Pinpoint the cell where the given text exists, returning its (X, Y) midpoint coordinate. 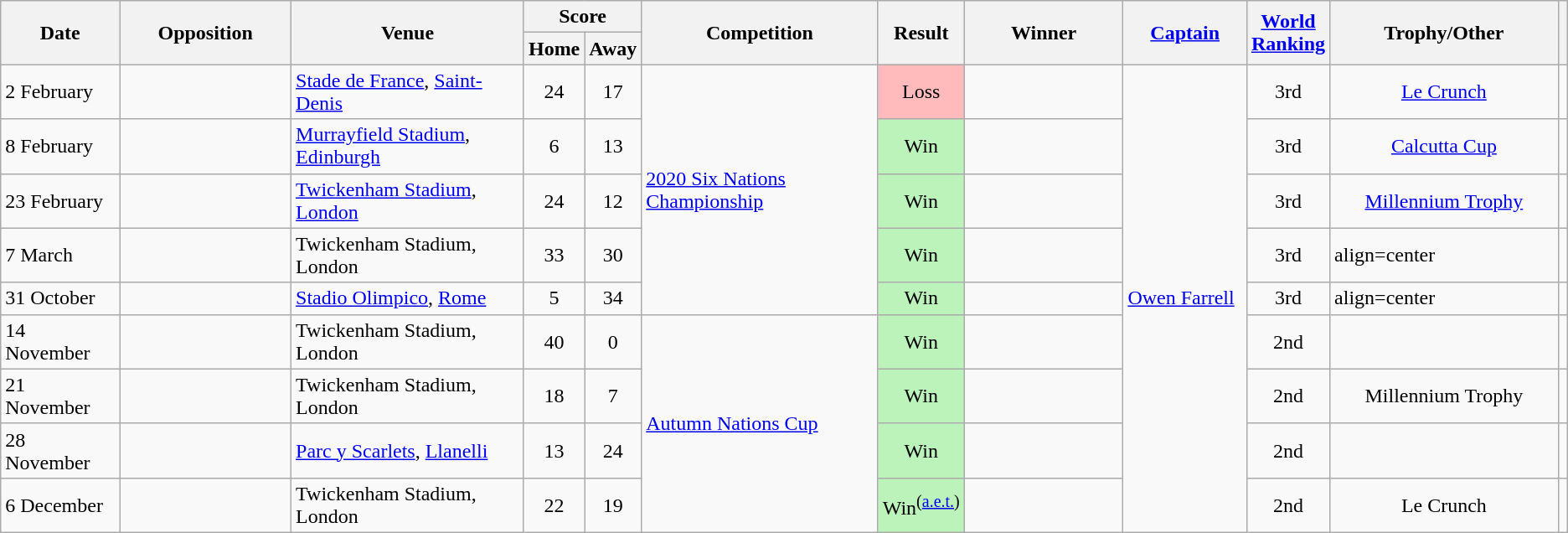
23 February (60, 201)
31 October (60, 298)
17 (613, 92)
Murrayfield Stadium, Edinburgh (408, 146)
18 (554, 396)
Stade de France, Saint-Denis (408, 92)
7 March (60, 255)
Opposition (206, 33)
21 November (60, 396)
Win(a.e.t.) (921, 505)
2 February (60, 92)
Away (613, 49)
34 (613, 298)
7 (613, 396)
Captain (1185, 33)
Autumn Nations Cup (760, 423)
Stadio Olimpico, Rome (408, 298)
0 (613, 342)
Venue (408, 33)
World Ranking (1288, 33)
28 November (60, 451)
2020 Six Nations Championship (760, 189)
19 (613, 505)
Winner (1044, 33)
Competition (760, 33)
30 (613, 255)
Owen Farrell (1185, 298)
8 February (60, 146)
14 November (60, 342)
Calcutta Cup (1444, 146)
6 December (60, 505)
Home (554, 49)
Loss (921, 92)
5 (554, 298)
12 (613, 201)
40 (554, 342)
33 (554, 255)
Score (582, 17)
Result (921, 33)
Date (60, 33)
Trophy/Other (1444, 33)
6 (554, 146)
22 (554, 505)
Parc y Scarlets, Llanelli (408, 451)
